Scan for the cell matching the given text and deliver its [X, Y] coordinate at center. 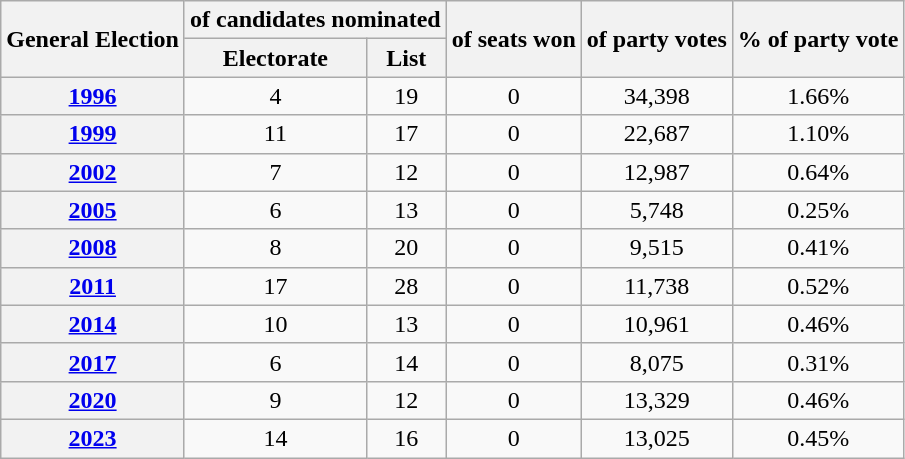
Electorate [275, 58]
10,961 [656, 324]
5,748 [656, 210]
34,398 [656, 96]
12,987 [656, 172]
8,075 [656, 362]
List [406, 58]
9,515 [656, 248]
0.52% [818, 286]
1.66% [818, 96]
0.64% [818, 172]
0.41% [818, 248]
0.31% [818, 362]
of party votes [656, 39]
9 [275, 400]
of candidates nominated [315, 20]
7 [275, 172]
2020 [93, 400]
11 [275, 134]
0.45% [818, 438]
28 [406, 286]
1.10% [818, 134]
2023 [93, 438]
8 [275, 248]
11,738 [656, 286]
13,329 [656, 400]
2008 [93, 248]
10 [275, 324]
0.25% [818, 210]
22,687 [656, 134]
2011 [93, 286]
4 [275, 96]
13,025 [656, 438]
16 [406, 438]
2005 [93, 210]
1996 [93, 96]
2017 [93, 362]
1999 [93, 134]
2014 [93, 324]
20 [406, 248]
General Election [93, 39]
% of party vote [818, 39]
19 [406, 96]
of seats won [514, 39]
2002 [93, 172]
